Return the [x, y] coordinate for the center point of the cell that contains the specified text.  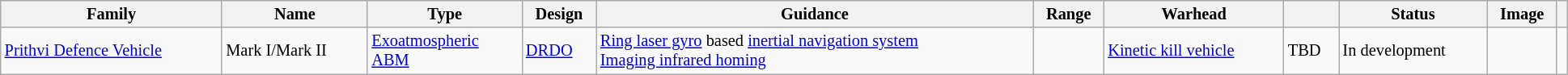
Image [1522, 14]
TBD [1312, 51]
Prithvi Defence Vehicle [112, 51]
Exoatmospheric ABM [445, 51]
Warhead [1194, 14]
Family [112, 14]
Ring laser gyro based inertial navigation system Imaging infrared homing [815, 51]
Kinetic kill vehicle [1194, 51]
In development [1413, 51]
DRDO [559, 51]
Range [1068, 14]
Guidance [815, 14]
Name [295, 14]
Status [1413, 14]
Type [445, 14]
Mark I/Mark II [295, 51]
Design [559, 14]
